Output the (x, y) coordinate of the center of the cell containing the given text.  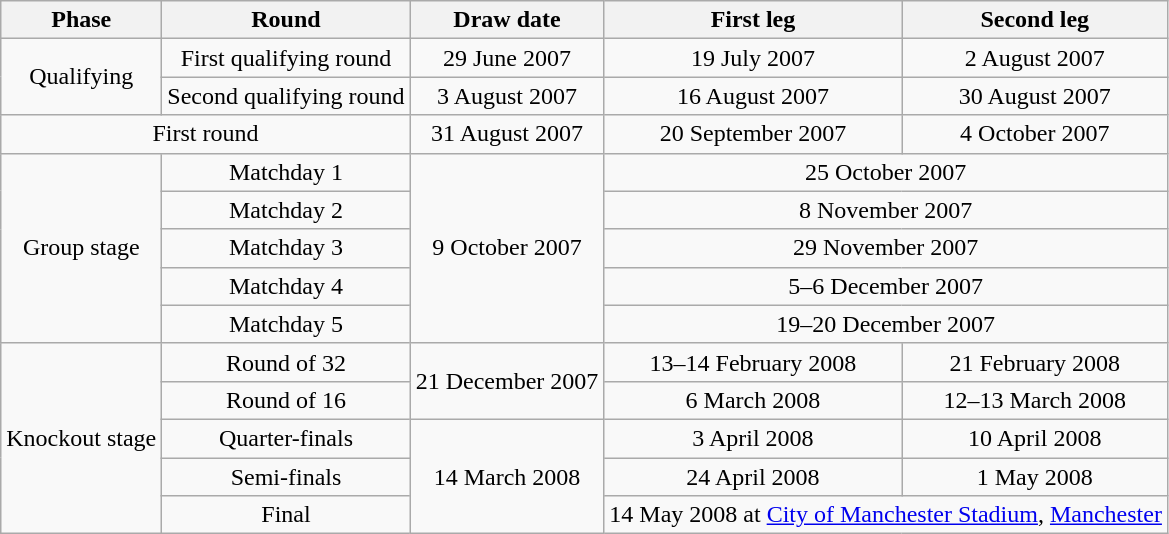
Round of 16 (286, 400)
8 November 2007 (886, 210)
Matchday 5 (286, 324)
4 October 2007 (1034, 134)
14 March 2008 (507, 476)
3 April 2008 (753, 438)
29 June 2007 (507, 58)
21 December 2007 (507, 381)
First leg (753, 20)
Phase (82, 20)
Semi-finals (286, 477)
First qualifying round (286, 58)
Round of 32 (286, 362)
Quarter-finals (286, 438)
25 October 2007 (886, 172)
Draw date (507, 20)
29 November 2007 (886, 248)
24 April 2008 (753, 477)
31 August 2007 (507, 134)
21 February 2008 (1034, 362)
13–14 February 2008 (753, 362)
Matchday 1 (286, 172)
Second qualifying round (286, 96)
10 April 2008 (1034, 438)
Qualifying (82, 77)
30 August 2007 (1034, 96)
12–13 March 2008 (1034, 400)
Knockout stage (82, 438)
Matchday 3 (286, 248)
Group stage (82, 248)
9 October 2007 (507, 248)
1 May 2008 (1034, 477)
5–6 December 2007 (886, 286)
19–20 December 2007 (886, 324)
20 September 2007 (753, 134)
16 August 2007 (753, 96)
First round (206, 134)
Final (286, 515)
Matchday 2 (286, 210)
19 July 2007 (753, 58)
14 May 2008 at City of Manchester Stadium, Manchester (886, 515)
2 August 2007 (1034, 58)
3 August 2007 (507, 96)
Matchday 4 (286, 286)
Second leg (1034, 20)
6 March 2008 (753, 400)
Round (286, 20)
